Detect which cell encompasses the target text, then output its [x, y] center coordinate. 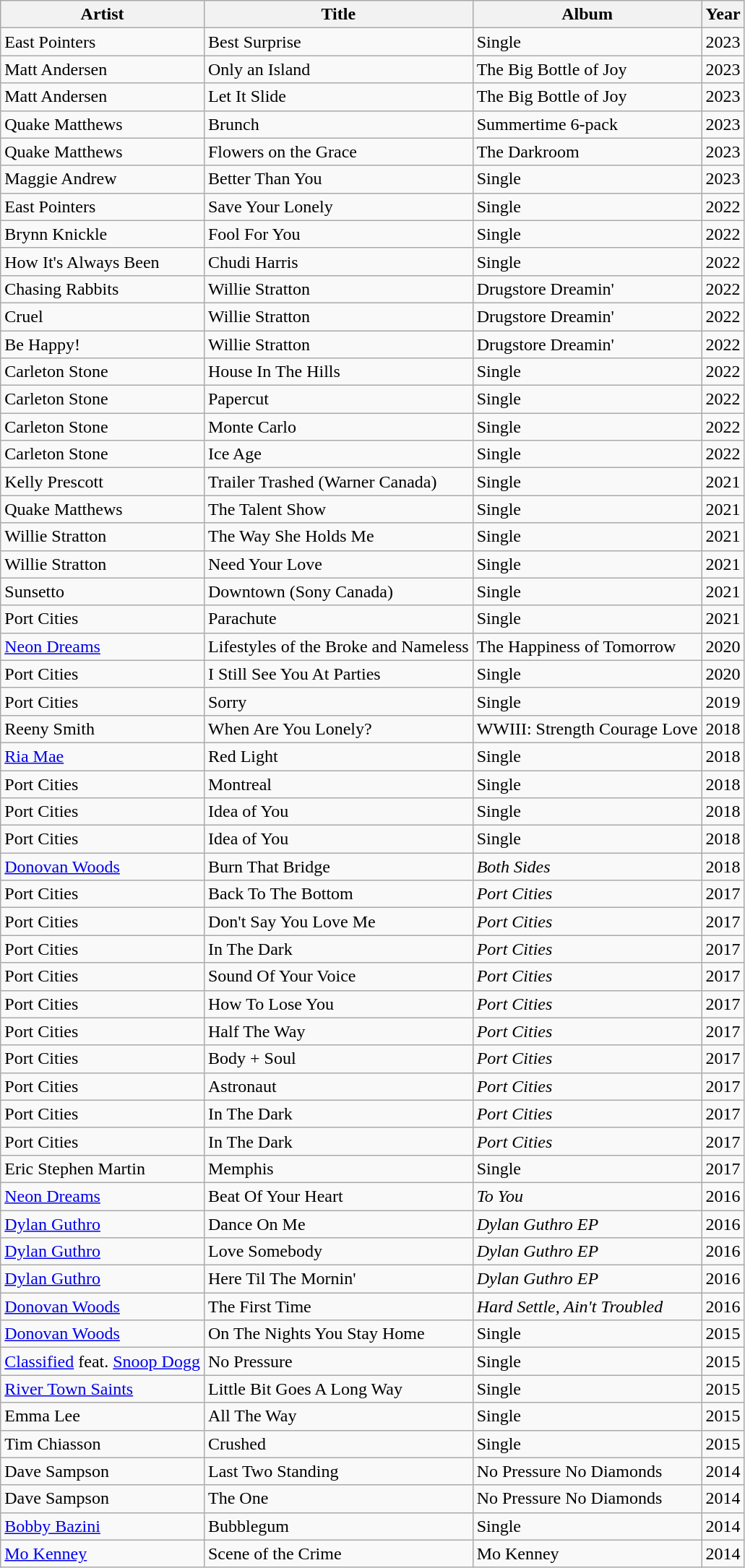
Year [723, 14]
Maggie Andrew [103, 179]
Both Sides [587, 867]
Little Bit Goes A Long Way [338, 1389]
Monte Carlo [338, 427]
Kelly Prescott [103, 482]
Ice Age [338, 454]
Beat Of Your Heart [338, 1196]
Cruel [103, 316]
Trailer Trashed (Warner Canada) [338, 482]
Chasing Rabbits [103, 289]
Flowers on the Grace [338, 152]
I Still See You At Parties [338, 674]
On The Nights You Stay Home [338, 1334]
Fool For You [338, 234]
Summertime 6-pack [587, 124]
Emma Lee [103, 1416]
Back To The Bottom [338, 894]
Lifestyles of the Broke and Nameless [338, 646]
Brunch [338, 124]
Dance On Me [338, 1224]
Hard Settle, Ain't Troubled [587, 1307]
Reeny Smith [103, 729]
Need Your Love [338, 564]
The Talent Show [338, 509]
Brynn Knickle [103, 234]
When Are You Lonely? [338, 729]
The One [338, 1499]
Artist [103, 14]
All The Way [338, 1416]
Love Somebody [338, 1252]
The Darkroom [587, 152]
Title [338, 14]
Be Happy! [103, 345]
Album [587, 14]
Last Two Standing [338, 1471]
Ria Mae [103, 756]
The Way She Holds Me [338, 537]
Sound Of Your Voice [338, 976]
Eric Stephen Martin [103, 1169]
How To Lose You [338, 1004]
Sorry [338, 701]
Sunsetto [103, 592]
Here Til The Mornin' [338, 1279]
Scene of the Crime [338, 1554]
River Town Saints [103, 1389]
Body + Soul [338, 1059]
Let It Slide [338, 97]
Better Than You [338, 179]
Parachute [338, 619]
Memphis [338, 1169]
Bubblegum [338, 1526]
Best Surprise [338, 42]
WWIII: Strength Courage Love [587, 729]
Burn That Bridge [338, 867]
Half The Way [338, 1031]
Downtown (Sony Canada) [338, 592]
Montreal [338, 784]
Papercut [338, 399]
Only an Island [338, 69]
Tim Chiasson [103, 1444]
The Happiness of Tomorrow [587, 646]
How It's Always Been [103, 261]
Don't Say You Love Me [338, 922]
Crushed [338, 1444]
Save Your Lonely [338, 207]
Red Light [338, 756]
House In The Hills [338, 372]
2019 [723, 701]
Bobby Bazini [103, 1526]
No Pressure [338, 1361]
Astronaut [338, 1086]
Chudi Harris [338, 261]
To You [587, 1196]
The First Time [338, 1307]
Classified feat. Snoop Dogg [103, 1361]
